From the cell containing the given text, extract its center point as [X, Y] coordinate. 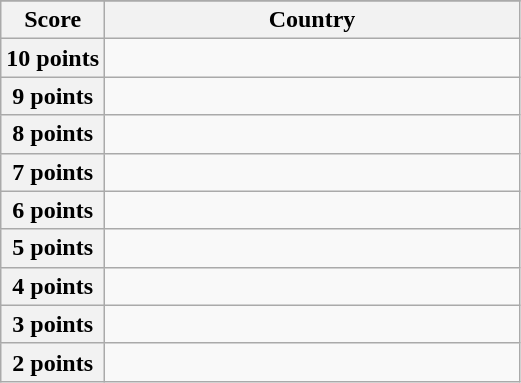
6 points [53, 210]
9 points [53, 96]
10 points [53, 58]
2 points [53, 362]
5 points [53, 248]
4 points [53, 286]
Score [53, 20]
8 points [53, 134]
3 points [53, 324]
Country [312, 20]
7 points [53, 172]
